Scan for the cell matching the given text and deliver its [x, y] coordinate at center. 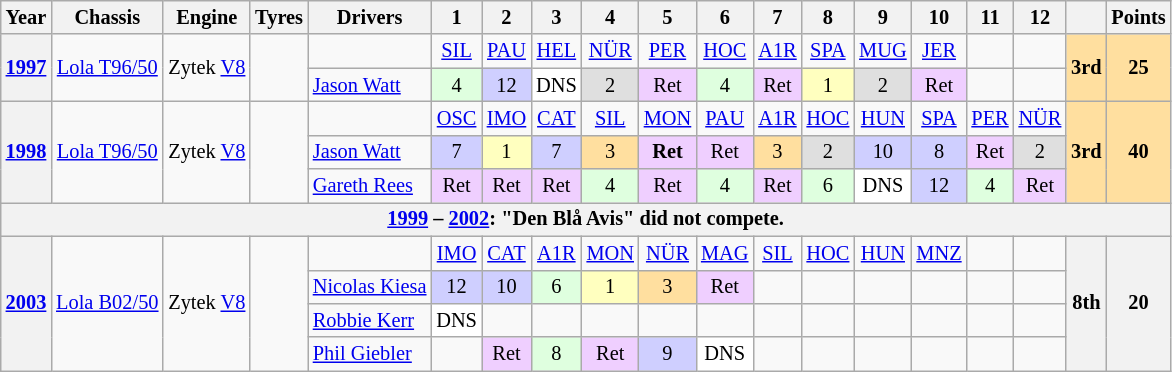
Points [1139, 17]
Robbie Kerr [370, 320]
2003 [26, 304]
Lola B02/50 [107, 304]
MAG [724, 253]
1998 [26, 152]
MNZ [940, 253]
Nicolas Kiesa [370, 287]
Drivers [370, 17]
Chassis [107, 17]
Tyres [279, 17]
1997 [26, 68]
5 [668, 17]
MUG [882, 51]
11 [990, 17]
JER [940, 51]
20 [1139, 304]
Gareth Rees [370, 186]
Engine [206, 17]
Year [26, 17]
25 [1139, 68]
OSC [456, 118]
40 [1139, 152]
1999 – 2002: "Den Blå Avis" did not compete. [586, 219]
HEL [556, 51]
Phil Giebler [370, 354]
8th [1086, 304]
